From the cell containing the given text, extract its center point as [x, y] coordinate. 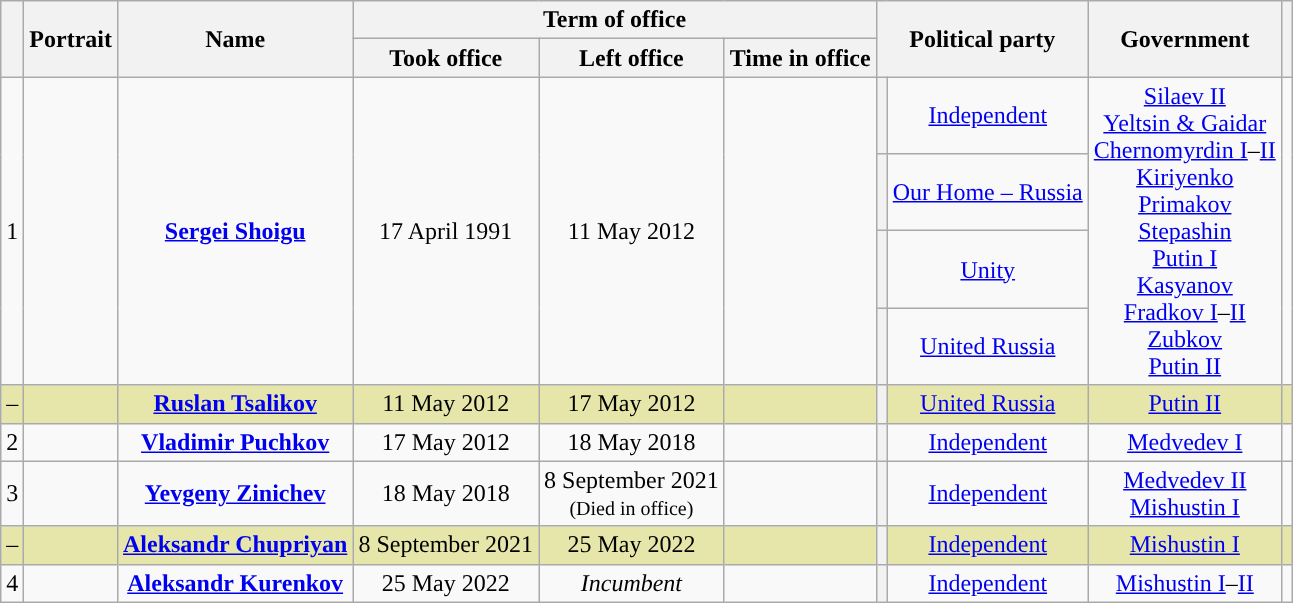
Left office [632, 58]
Government [1184, 39]
Took office [446, 58]
Incumbent [632, 583]
Aleksandr Chupriyan [234, 545]
Unity [988, 270]
Time in office [800, 58]
Political party [982, 39]
4 [12, 583]
Name [234, 39]
Our Home – Russia [988, 192]
Mishustin I [1184, 545]
8 September 2021 [446, 545]
Aleksandr Kurenkov [234, 583]
8 September 2021(Died in office) [632, 494]
1 [12, 231]
Yevgeny Zinichev [234, 494]
Sergei Shoigu [234, 231]
Mishustin I–II [1184, 583]
17 April 1991 [446, 231]
Term of office [614, 20]
2 [12, 442]
Portrait [71, 39]
Medvedev IIMishustin I [1184, 494]
Vladimir Puchkov [234, 442]
Putin II [1184, 404]
3 [12, 494]
Silaev IIYeltsin & GaidarChernomyrdin I–IIKiriyenkoPrimakovStepashinPutin IKasyanovFradkov I–IIZubkovPutin II [1184, 231]
Medvedev I [1184, 442]
Ruslan Tsalikov [234, 404]
